Locate the cell with the specified text and output its [X, Y] center coordinate. 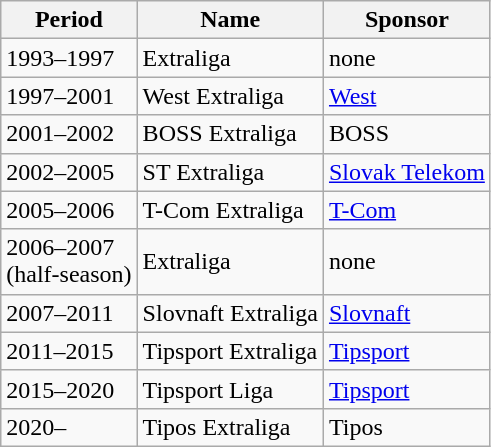
T-Com [406, 210]
Period [69, 20]
Tipsport Liga [230, 389]
Tipos Extraliga [230, 427]
2005–2006 [69, 210]
Slovak Telekom [406, 172]
2020– [69, 427]
2007–2011 [69, 313]
2015–2020 [69, 389]
BOSS [406, 134]
Slovnaft [406, 313]
Tipos [406, 427]
1997–2001 [69, 96]
Tipsport Extraliga [230, 351]
ST Extraliga [230, 172]
2011–2015 [69, 351]
BOSS Extraliga [230, 134]
Sponsor [406, 20]
2001–2002 [69, 134]
1993–1997 [69, 58]
West [406, 96]
T-Com Extraliga [230, 210]
2006–2007(half-season) [69, 262]
2002–2005 [69, 172]
Name [230, 20]
West Extraliga [230, 96]
Slovnaft Extraliga [230, 313]
